For the text-containing cell, return its midpoint in (X, Y) coordinate format. 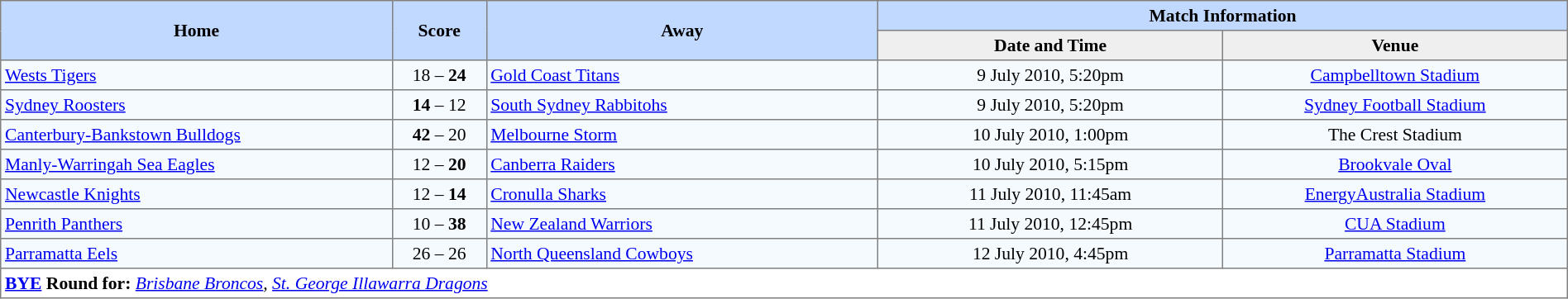
12 – 20 (439, 164)
New Zealand Warriors (682, 224)
BYE Round for: Brisbane Broncos, St. George Illawarra Dragons (784, 283)
Canterbury-Bankstown Bulldogs (197, 135)
Gold Coast Titans (682, 75)
Wests Tigers (197, 75)
Venue (1394, 45)
Brookvale Oval (1394, 164)
Parramatta Stadium (1394, 254)
10 July 2010, 5:15pm (1050, 164)
Cronulla Sharks (682, 194)
Newcastle Knights (197, 194)
The Crest Stadium (1394, 135)
North Queensland Cowboys (682, 254)
Campbelltown Stadium (1394, 75)
42 – 20 (439, 135)
CUA Stadium (1394, 224)
12 – 14 (439, 194)
Melbourne Storm (682, 135)
Parramatta Eels (197, 254)
10 July 2010, 1:00pm (1050, 135)
26 – 26 (439, 254)
18 – 24 (439, 75)
Away (682, 31)
10 – 38 (439, 224)
EnergyAustralia Stadium (1394, 194)
Manly-Warringah Sea Eagles (197, 164)
11 July 2010, 12:45pm (1050, 224)
Score (439, 31)
Match Information (1223, 16)
Sydney Football Stadium (1394, 105)
11 July 2010, 11:45am (1050, 194)
12 July 2010, 4:45pm (1050, 254)
South Sydney Rabbitohs (682, 105)
Home (197, 31)
14 – 12 (439, 105)
Canberra Raiders (682, 164)
Sydney Roosters (197, 105)
Penrith Panthers (197, 224)
Date and Time (1050, 45)
